Determine the (X, Y) coordinate at the center of the cell enclosing the given text.  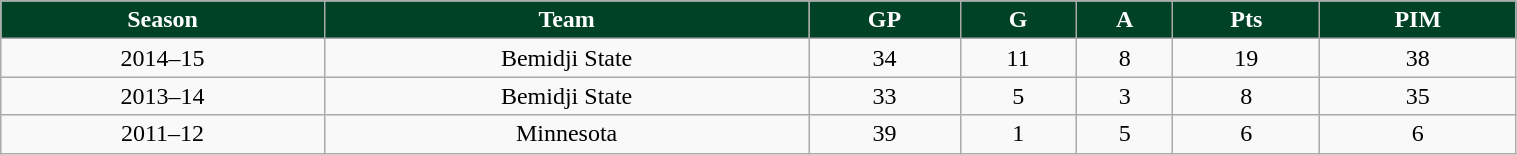
GP (884, 20)
39 (884, 134)
G (1018, 20)
19 (1246, 58)
34 (884, 58)
33 (884, 96)
2011–12 (163, 134)
A (1124, 20)
Pts (1246, 20)
Season (163, 20)
Minnesota (566, 134)
2014–15 (163, 58)
35 (1418, 96)
1 (1018, 134)
2013–14 (163, 96)
11 (1018, 58)
3 (1124, 96)
Team (566, 20)
38 (1418, 58)
PIM (1418, 20)
